Scan for the cell matching the given text and deliver its (x, y) coordinate at center. 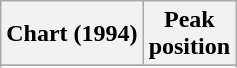
Chart (1994) (72, 34)
Peakposition (189, 34)
